Locate the cell with the specified text and output its (X, Y) center coordinate. 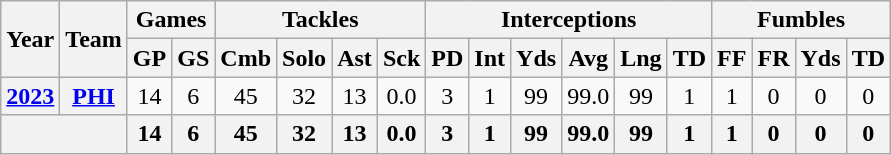
Year (30, 39)
Solo (304, 58)
FF (732, 58)
PD (448, 58)
2023 (30, 96)
PHI (94, 96)
FR (774, 58)
Games (170, 20)
Ast (355, 58)
Tackles (320, 20)
Avg (588, 58)
Interceptions (569, 20)
GP (149, 58)
Sck (401, 58)
Cmb (246, 58)
Int (490, 58)
Team (94, 39)
Fumbles (802, 20)
GS (194, 58)
Lng (641, 58)
